From the cell containing the given text, extract its center point as (X, Y) coordinate. 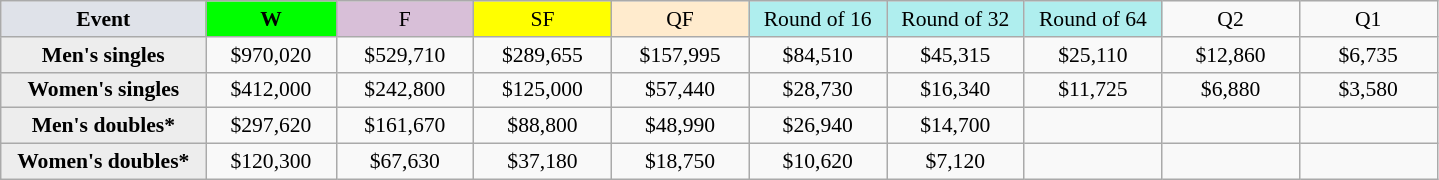
$45,315 (955, 55)
$11,725 (1093, 90)
$157,995 (680, 55)
QF (680, 19)
$14,700 (955, 126)
$412,000 (271, 90)
W (271, 19)
$67,630 (405, 162)
Women's doubles* (104, 162)
$26,940 (818, 126)
$48,990 (680, 126)
Women's singles (104, 90)
Event (104, 19)
$125,000 (543, 90)
$161,670 (405, 126)
$7,120 (955, 162)
$18,750 (680, 162)
$84,510 (818, 55)
Q1 (1368, 19)
$25,110 (1093, 55)
$37,180 (543, 162)
Men's doubles* (104, 126)
$28,730 (818, 90)
Round of 16 (818, 19)
F (405, 19)
$3,580 (1368, 90)
Men's singles (104, 55)
Round of 32 (955, 19)
$57,440 (680, 90)
$6,735 (1368, 55)
$6,880 (1231, 90)
$970,020 (271, 55)
Round of 64 (1093, 19)
$88,800 (543, 126)
$10,620 (818, 162)
Q2 (1231, 19)
$289,655 (543, 55)
$242,800 (405, 90)
$12,860 (1231, 55)
$297,620 (271, 126)
$120,300 (271, 162)
$16,340 (955, 90)
SF (543, 19)
$529,710 (405, 55)
